Determine the (X, Y) coordinate at the center of the cell enclosing the given text.  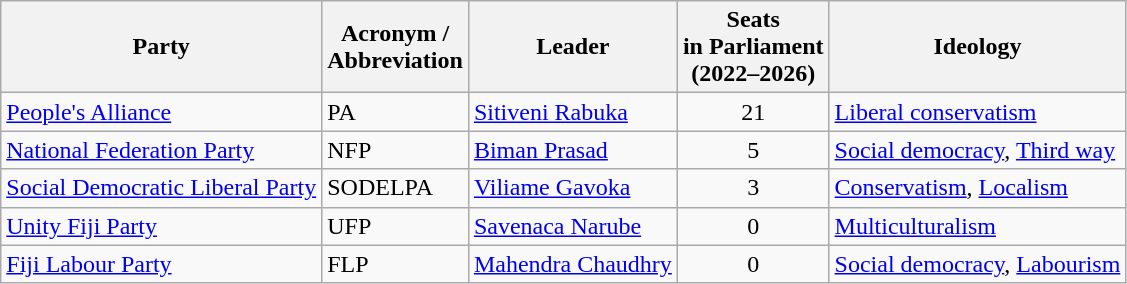
Fiji Labour Party (162, 264)
Sitiveni Rabuka (572, 112)
Mahendra Chaudhry (572, 264)
3 (753, 188)
Party (162, 47)
People's Alliance (162, 112)
Ideology (978, 47)
SODELPA (396, 188)
Liberal conservatism (978, 112)
Savenaca Narube (572, 226)
Social democracy, Third way (978, 150)
Social Democratic Liberal Party (162, 188)
21 (753, 112)
Seats in Parliament (2022–2026) (753, 47)
Conservatism, Localism (978, 188)
UFP (396, 226)
National Federation Party (162, 150)
Unity Fiji Party (162, 226)
Acronym / Abbreviation (396, 47)
Leader (572, 47)
Biman Prasad (572, 150)
NFP (396, 150)
Multiculturalism (978, 226)
FLP (396, 264)
Viliame Gavoka (572, 188)
PA (396, 112)
Social democracy, Labourism (978, 264)
5 (753, 150)
